Search for the cell housing the specified text and yield its [X, Y] center coordinate. 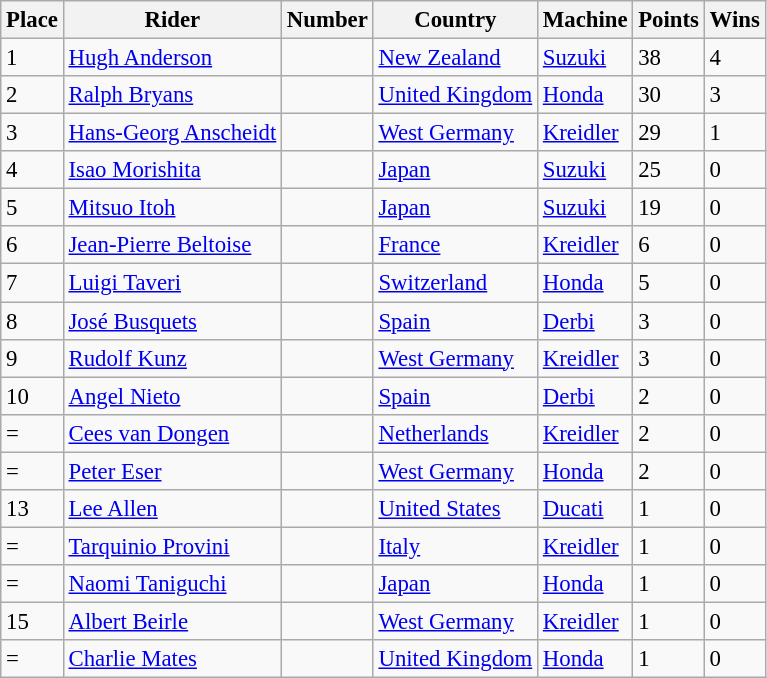
15 [32, 621]
38 [668, 58]
Angel Nieto [172, 396]
Switzerland [455, 283]
9 [32, 358]
Rider [172, 20]
Points [668, 20]
Naomi Taniguchi [172, 584]
Jean-Pierre Beltoise [172, 245]
Cees van Dongen [172, 433]
José Busquets [172, 321]
19 [668, 208]
Country [455, 20]
10 [32, 396]
Hugh Anderson [172, 58]
Ducati [586, 509]
Netherlands [455, 433]
United States [455, 509]
Isao Morishita [172, 170]
Machine [586, 20]
13 [32, 509]
25 [668, 170]
Charlie Mates [172, 659]
Peter Eser [172, 471]
Tarquinio Provini [172, 546]
Mitsuo Itoh [172, 208]
7 [32, 283]
Rudolf Kunz [172, 358]
8 [32, 321]
Lee Allen [172, 509]
New Zealand [455, 58]
Ralph Bryans [172, 95]
30 [668, 95]
Wins [734, 20]
Luigi Taveri [172, 283]
Italy [455, 546]
Hans-Georg Anscheidt [172, 133]
29 [668, 133]
Number [328, 20]
France [455, 245]
Place [32, 20]
Albert Beirle [172, 621]
